Detect which cell encompasses the target text, then output its [X, Y] center coordinate. 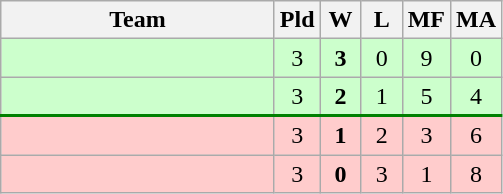
Team [138, 20]
9 [426, 58]
5 [426, 96]
Pld [297, 20]
MA [476, 20]
8 [476, 173]
W [340, 20]
MF [426, 20]
L [382, 20]
6 [476, 136]
4 [476, 96]
